Pinpoint the cell where the given text exists, returning its [X, Y] midpoint coordinate. 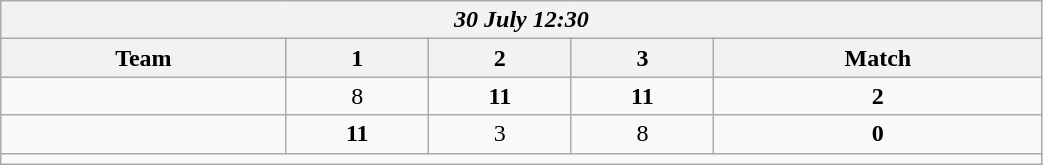
Team [144, 58]
30 July 12:30 [522, 20]
0 [878, 134]
Match [878, 58]
1 [358, 58]
